Scan for the cell matching the given text and deliver its (x, y) coordinate at center. 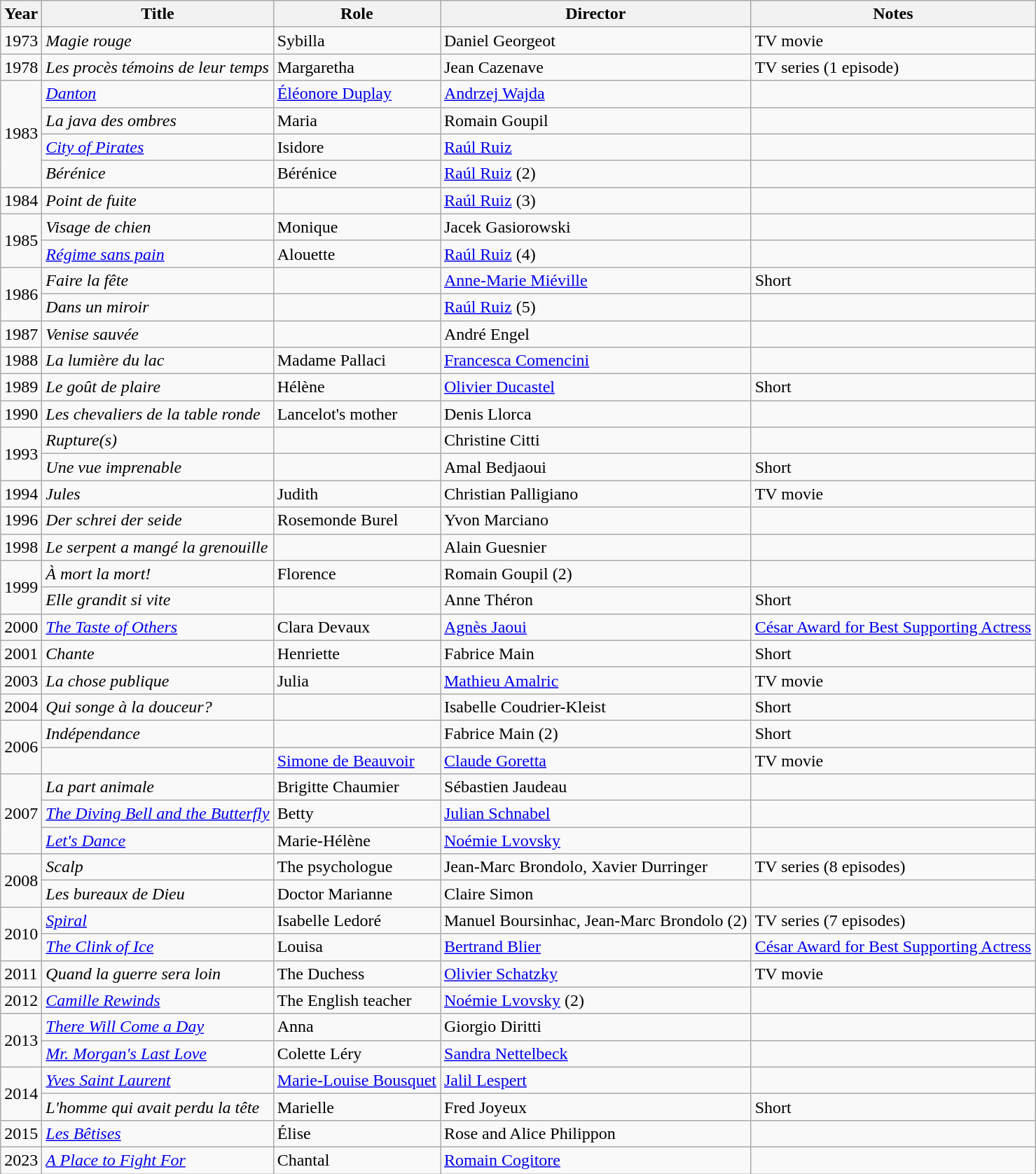
1983 (21, 134)
Director (595, 14)
Doctor Marianne (357, 894)
Venise sauvée (158, 334)
Les bureaux de Dieu (158, 894)
Raúl Ruiz (595, 147)
Noémie Lvovsky (595, 841)
Rosemonde Burel (357, 520)
Claude Goretta (595, 760)
Andrzej Wajda (595, 94)
2015 (21, 1133)
Brigitte Chaumier (357, 787)
Magie rouge (158, 41)
Fred Joyeux (595, 1107)
La lumière du lac (158, 361)
Simone de Beauvoir (357, 760)
Jalil Lespert (595, 1080)
Monique (357, 227)
Alain Guesnier (595, 547)
Sébastien Jaudeau (595, 787)
Christian Palligiano (595, 494)
Agnès Jaoui (595, 627)
TV series (1 episode) (892, 67)
Manuel Boursinhac, Jean-Marc Brondolo (2) (595, 920)
Régime sans pain (158, 254)
Raúl Ruiz (4) (595, 254)
1988 (21, 361)
Yves Saint Laurent (158, 1080)
Maria (357, 120)
2006 (21, 747)
Sybilla (357, 41)
Marielle (357, 1107)
Marie-Louise Bousquet (357, 1080)
Hélène (357, 387)
Bertrand Blier (595, 947)
Christine Citti (595, 441)
2008 (21, 881)
2004 (21, 707)
Marie-Hélène (357, 841)
Les procès témoins de leur temps (158, 67)
1973 (21, 41)
Elle grandit si vite (158, 600)
1999 (21, 587)
Les chevaliers de la table ronde (158, 414)
Jean-Marc Brondolo, Xavier Durringer (595, 867)
La chose publique (158, 680)
Raúl Ruiz (5) (595, 307)
1996 (21, 520)
Madame Pallaci (357, 361)
Romain Goupil (595, 120)
Jacek Gasiorowski (595, 227)
Let's Dance (158, 841)
1993 (21, 454)
Amal Bedjaoui (595, 467)
Rose and Alice Philippon (595, 1133)
Giorgio Diritti (595, 1027)
1987 (21, 334)
2010 (21, 934)
Betty (357, 814)
Mathieu Amalric (595, 680)
La java des ombres (158, 120)
There Will Come a Day (158, 1027)
Fabrice Main (595, 654)
Colette Léry (357, 1054)
2000 (21, 627)
Anne-Marie Miéville (595, 280)
Olivier Schatzky (595, 974)
Scalp (158, 867)
2014 (21, 1093)
TV series (7 episodes) (892, 920)
Anna (357, 1027)
Denis Llorca (595, 414)
Title (158, 14)
2013 (21, 1040)
The English teacher (357, 1000)
Le goût de plaire (158, 387)
TV series (8 episodes) (892, 867)
Claire Simon (595, 894)
Romain Goupil (2) (595, 574)
Julia (357, 680)
Alouette (357, 254)
Élise (357, 1133)
Sandra Nettelbeck (595, 1054)
Camille Rewinds (158, 1000)
1986 (21, 293)
1998 (21, 547)
2007 (21, 814)
Le serpent a mangé la grenouille (158, 547)
Margaretha (357, 67)
Dans un miroir (158, 307)
The psychologue (357, 867)
Role (357, 14)
Chantal (357, 1160)
Francesca Comencini (595, 361)
Qui songe à la douceur? (158, 707)
Chante (158, 654)
Éléonore Duplay (357, 94)
1985 (21, 240)
Notes (892, 14)
Raúl Ruiz (2) (595, 174)
The Clink of Ice (158, 947)
Julian Schnabel (595, 814)
The Taste of Others (158, 627)
Henriette (357, 654)
Isabelle Ledoré (357, 920)
Rupture(s) (158, 441)
Une vue imprenable (158, 467)
A Place to Fight For (158, 1160)
2011 (21, 974)
Faire la fête (158, 280)
City of Pirates (158, 147)
2023 (21, 1160)
Lancelot's mother (357, 414)
2001 (21, 654)
Fabrice Main (2) (595, 733)
Indépendance (158, 733)
André Engel (595, 334)
Danton (158, 94)
Yvon Marciano (595, 520)
Der schrei der seide (158, 520)
Quand la guerre sera loin (158, 974)
Noémie Lvovsky (2) (595, 1000)
1984 (21, 200)
2012 (21, 1000)
Judith (357, 494)
The Duchess (357, 974)
Olivier Ducastel (595, 387)
Jean Cazenave (595, 67)
Point de fuite (158, 200)
Daniel Georgeot (595, 41)
1990 (21, 414)
Romain Cogitore (595, 1160)
Isidore (357, 147)
Visage de chien (158, 227)
La part animale (158, 787)
Year (21, 14)
Mr. Morgan's Last Love (158, 1054)
Isabelle Coudrier-Kleist (595, 707)
L'homme qui avait perdu la tête (158, 1107)
1978 (21, 67)
Spiral (158, 920)
Anne Théron (595, 600)
Jules (158, 494)
Les Bêtises (158, 1133)
The Diving Bell and the Butterfly (158, 814)
1994 (21, 494)
Louisa (357, 947)
2003 (21, 680)
Florence (357, 574)
Raúl Ruiz (3) (595, 200)
Clara Devaux (357, 627)
1989 (21, 387)
À mort la mort! (158, 574)
